Output the [X, Y] coordinate of the center of the cell containing the given text.  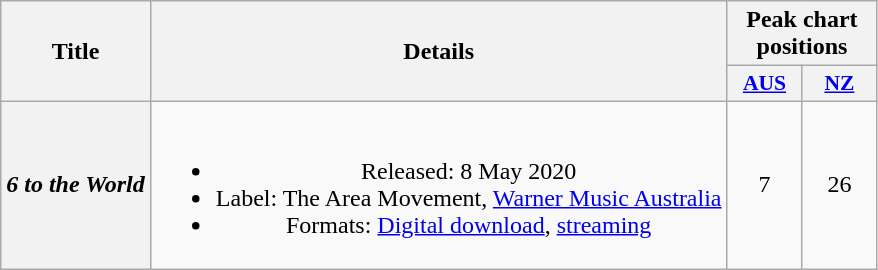
Title [76, 52]
NZ [840, 84]
Details [438, 52]
Released: 8 May 2020Label: The Area Movement, Warner Music AustraliaFormats: Digital download, streaming [438, 184]
6 to the World [76, 184]
AUS [764, 84]
7 [764, 184]
26 [840, 184]
Peak chart positions [802, 34]
